Locate the cell with the specified text and output its [X, Y] center coordinate. 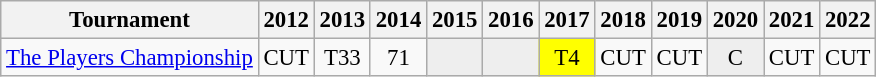
71 [398, 58]
Tournament [130, 20]
2015 [455, 20]
2017 [567, 20]
T4 [567, 58]
2014 [398, 20]
2021 [792, 20]
2018 [623, 20]
C [735, 58]
2012 [286, 20]
T33 [342, 58]
2013 [342, 20]
2019 [679, 20]
The Players Championship [130, 58]
2022 [848, 20]
2016 [511, 20]
2020 [735, 20]
